Determine the [x, y] coordinate at the center of the cell enclosing the given text.  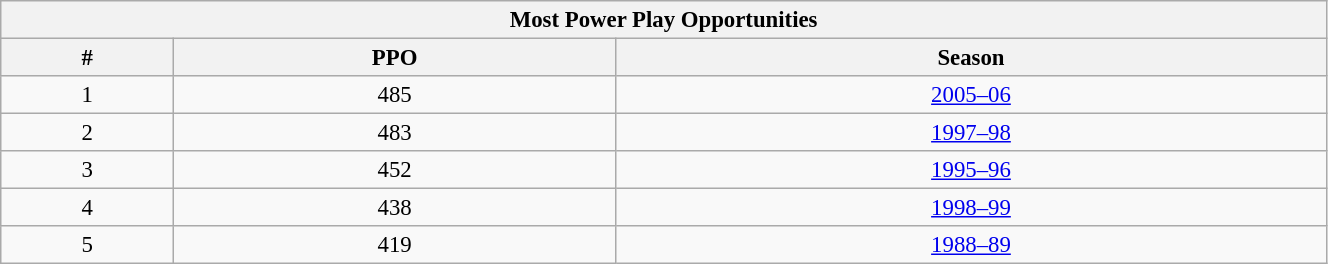
1997–98 [972, 133]
1998–99 [972, 208]
2 [88, 133]
3 [88, 170]
# [88, 58]
1988–89 [972, 245]
2005–06 [972, 95]
PPO [395, 58]
438 [395, 208]
Season [972, 58]
4 [88, 208]
1 [88, 95]
419 [395, 245]
Most Power Play Opportunities [664, 20]
485 [395, 95]
1995–96 [972, 170]
483 [395, 133]
5 [88, 245]
452 [395, 170]
